Locate the cell with the specified text and output its (x, y) center coordinate. 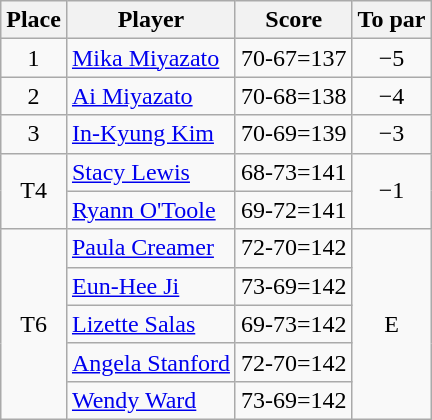
Ai Miyazato (150, 96)
Mika Miyazato (150, 58)
Score (294, 20)
−5 (392, 58)
T6 (34, 324)
Eun-Hee Ji (150, 286)
69-72=141 (294, 210)
Paula Creamer (150, 248)
Lizette Salas (150, 324)
Player (150, 20)
69-73=142 (294, 324)
1 (34, 58)
68-73=141 (294, 172)
T4 (34, 191)
To par (392, 20)
−4 (392, 96)
Angela Stanford (150, 362)
−3 (392, 134)
−1 (392, 191)
Wendy Ward (150, 400)
Place (34, 20)
70-69=139 (294, 134)
E (392, 324)
2 (34, 96)
70-67=137 (294, 58)
70-68=138 (294, 96)
3 (34, 134)
In-Kyung Kim (150, 134)
Stacy Lewis (150, 172)
Ryann O'Toole (150, 210)
